From the cell containing the given text, extract its center point as (X, Y) coordinate. 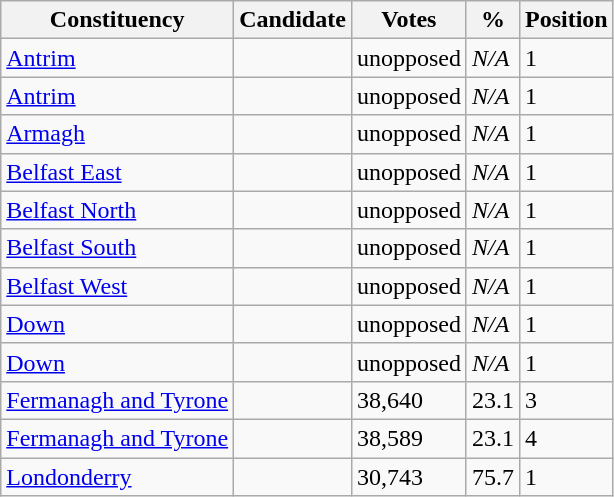
Belfast North (118, 210)
Constituency (118, 20)
Belfast West (118, 286)
% (492, 20)
30,743 (408, 477)
3 (566, 400)
Belfast South (118, 248)
Belfast East (118, 172)
4 (566, 438)
Londonderry (118, 477)
Position (566, 20)
Candidate (293, 20)
38,589 (408, 438)
Armagh (118, 134)
75.7 (492, 477)
38,640 (408, 400)
Votes (408, 20)
